Return the [x, y] coordinate for the center point of the cell that contains the specified text.  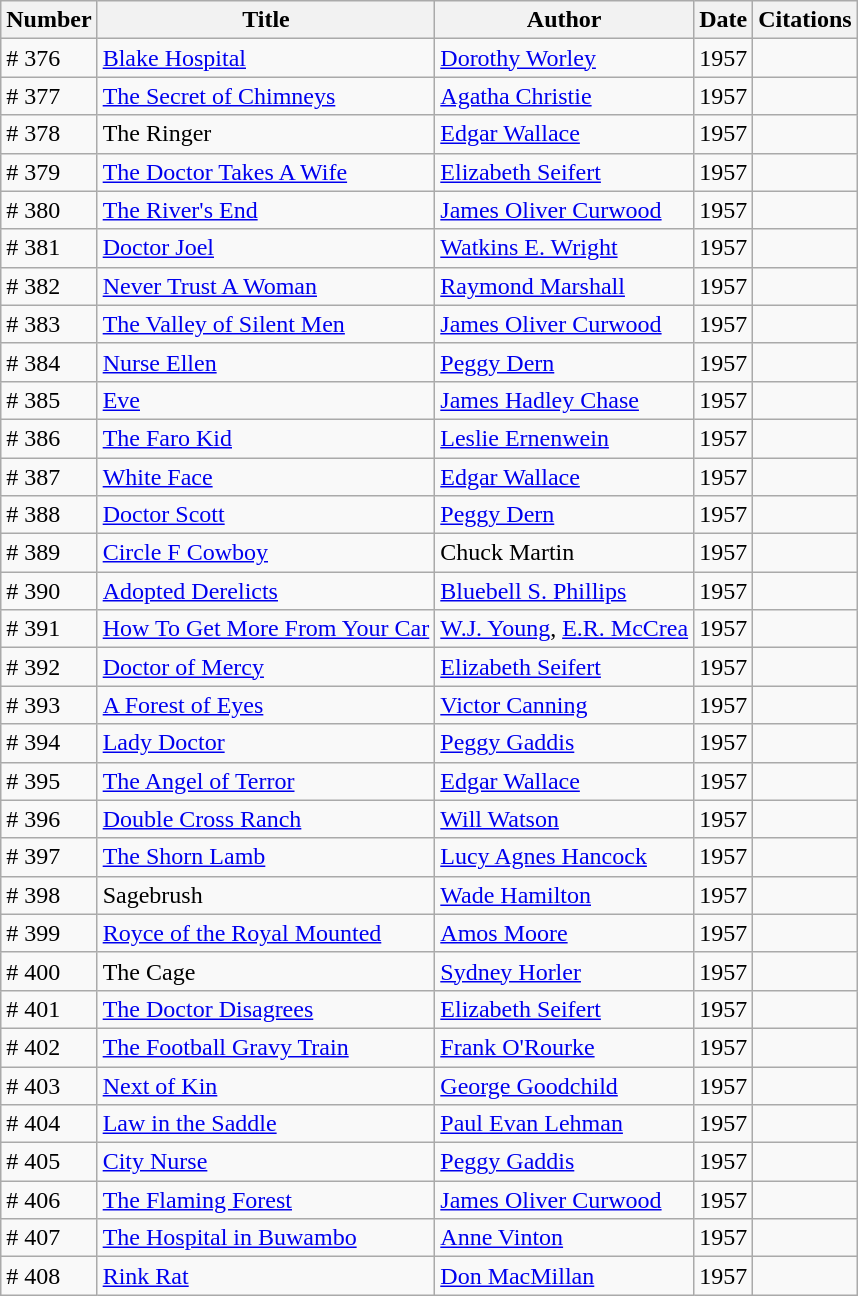
# 397 [49, 857]
# 381 [49, 248]
Don MacMillan [564, 1276]
# 401 [49, 1009]
Lucy Agnes Hancock [564, 857]
Law in the Saddle [266, 1124]
The Secret of Chimneys [266, 96]
# 405 [49, 1162]
# 379 [49, 172]
# 394 [49, 743]
Next of Kin [266, 1085]
How To Get More From Your Car [266, 629]
The Faro Kid [266, 438]
Chuck Martin [564, 553]
# 389 [49, 553]
Lady Doctor [266, 743]
Sagebrush [266, 895]
The Doctor Disagrees [266, 1009]
# 395 [49, 781]
Raymond Marshall [564, 286]
Double Cross Ranch [266, 819]
White Face [266, 477]
Never Trust A Woman [266, 286]
# 402 [49, 1047]
# 387 [49, 477]
Citations [805, 20]
# 398 [49, 895]
# 408 [49, 1276]
# 386 [49, 438]
Date [724, 20]
Blake Hospital [266, 58]
Wade Hamilton [564, 895]
The Flaming Forest [266, 1200]
# 378 [49, 134]
Anne Vinton [564, 1238]
Rink Rat [266, 1276]
James Hadley Chase [564, 400]
# 407 [49, 1238]
# 399 [49, 933]
Nurse Ellen [266, 362]
The Valley of Silent Men [266, 324]
# 393 [49, 705]
# 403 [49, 1085]
The Football Gravy Train [266, 1047]
Circle F Cowboy [266, 553]
Victor Canning [564, 705]
# 396 [49, 819]
# 385 [49, 400]
The Cage [266, 971]
Amos Moore [564, 933]
Agatha Christie [564, 96]
The Shorn Lamb [266, 857]
# 391 [49, 629]
The Hospital in Buwambo [266, 1238]
City Nurse [266, 1162]
Doctor of Mercy [266, 667]
Leslie Ernenwein [564, 438]
Royce of the Royal Mounted [266, 933]
Author [564, 20]
# 382 [49, 286]
Dorothy Worley [564, 58]
The Doctor Takes A Wife [266, 172]
Title [266, 20]
Will Watson [564, 819]
Paul Evan Lehman [564, 1124]
# 404 [49, 1124]
A Forest of Eyes [266, 705]
# 392 [49, 667]
The River's End [266, 210]
Number [49, 20]
Sydney Horler [564, 971]
# 377 [49, 96]
# 384 [49, 362]
# 376 [49, 58]
# 388 [49, 515]
# 383 [49, 324]
Frank O'Rourke [564, 1047]
# 380 [49, 210]
Eve [266, 400]
Watkins E. Wright [564, 248]
# 390 [49, 591]
Adopted Derelicts [266, 591]
George Goodchild [564, 1085]
Bluebell S. Phillips [564, 591]
Doctor Joel [266, 248]
The Angel of Terror [266, 781]
W.J. Young, E.R. McCrea [564, 629]
# 406 [49, 1200]
The Ringer [266, 134]
# 400 [49, 971]
Doctor Scott [266, 515]
